Detect which cell encompasses the target text, then output its (x, y) center coordinate. 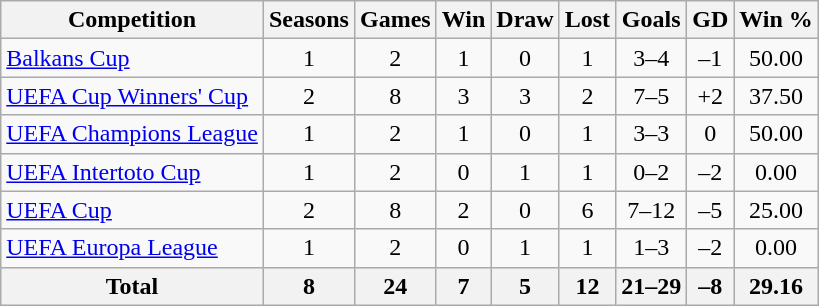
Lost (587, 20)
Total (132, 286)
–5 (710, 210)
25.00 (776, 210)
Goals (652, 20)
–1 (710, 58)
Competition (132, 20)
3–3 (652, 134)
UEFA Champions League (132, 134)
7 (464, 286)
Draw (525, 20)
Seasons (308, 20)
Win (464, 20)
3–4 (652, 58)
Win % (776, 20)
21–29 (652, 286)
UEFA Intertoto Cup (132, 172)
29.16 (776, 286)
0–2 (652, 172)
12 (587, 286)
37.50 (776, 96)
5 (525, 286)
24 (395, 286)
+2 (710, 96)
7–5 (652, 96)
6 (587, 210)
GD (710, 20)
7–12 (652, 210)
UEFA Cup (132, 210)
1–3 (652, 248)
UEFA Europa League (132, 248)
Balkans Cup (132, 58)
Games (395, 20)
–8 (710, 286)
UEFA Cup Winners' Cup (132, 96)
